From the cell containing the given text, extract its center point as (X, Y) coordinate. 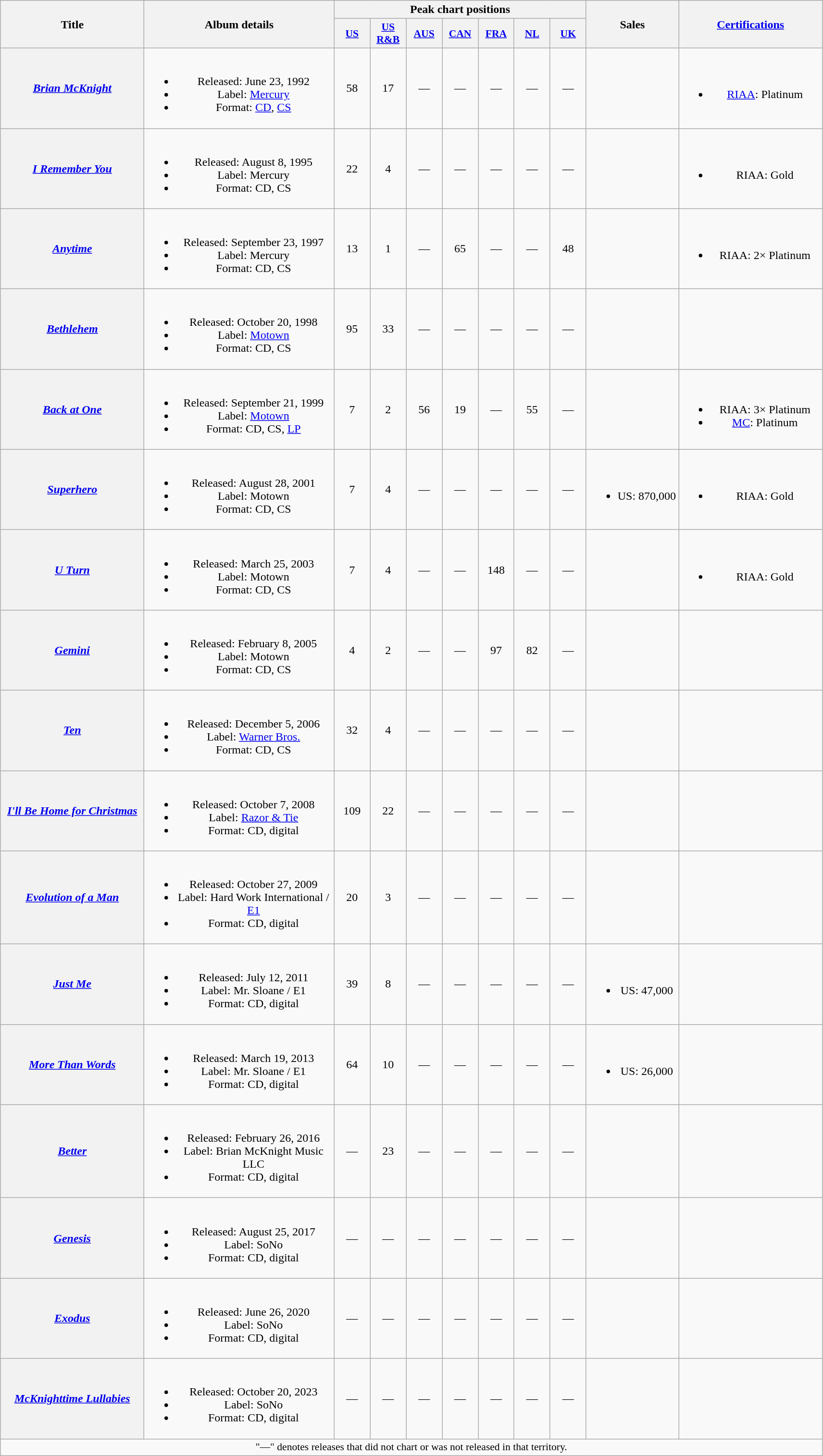
Better (72, 1151)
Superhero (72, 489)
56 (424, 409)
UK (568, 34)
NL (532, 34)
109 (352, 811)
Released: June 26, 2020Label: SoNoFormat: CD, digital (239, 1319)
Released: August 28, 2001Label: MotownFormat: CD, CS (239, 489)
39 (352, 984)
AUS (424, 34)
U Turn (72, 570)
Genesis (72, 1238)
Released: March 19, 2013Label: Mr. Sloane / E1Format: CD, digital (239, 1065)
Released: February 8, 2005Label: MotownFormat: CD, CS (239, 650)
Ten (72, 730)
Album details (239, 24)
19 (461, 409)
Released: February 26, 2016Label: Brian McKnight Music LLCFormat: CD, digital (239, 1151)
Released: December 5, 2006Label: Warner Bros.Format: CD, CS (239, 730)
48 (568, 249)
US: 47,000 (632, 984)
13 (352, 249)
Peak chart positions (460, 10)
1 (388, 249)
CAN (461, 34)
Released: October 20, 2023Label: SoNoFormat: CD, digital (239, 1398)
33 (388, 329)
Released: August 8, 1995Label: MercuryFormat: CD, CS (239, 168)
148 (496, 570)
Released: June 23, 1992Label: MercuryFormat: CD, CS (239, 88)
Released: October 7, 2008Label: Razor & TieFormat: CD, digital (239, 811)
97 (496, 650)
Exodus (72, 1319)
Evolution of a Man (72, 898)
US: 26,000 (632, 1065)
Gemini (72, 650)
64 (352, 1065)
Bethlehem (72, 329)
55 (532, 409)
32 (352, 730)
Back at One (72, 409)
20 (352, 898)
RIAA: Platinum (751, 88)
58 (352, 88)
I'll Be Home for Christmas (72, 811)
65 (461, 249)
I Remember You (72, 168)
82 (532, 650)
17 (388, 88)
US (352, 34)
Released: August 25, 2017Label: SoNoFormat: CD, digital (239, 1238)
US R&B (388, 34)
Released: October 20, 1998Label: MotownFormat: CD, CS (239, 329)
Just Me (72, 984)
Released: September 21, 1999Label: MotownFormat: CD, CS, LP (239, 409)
Anytime (72, 249)
Brian McKnight (72, 88)
RIAA: 2× Platinum (751, 249)
95 (352, 329)
FRA (496, 34)
8 (388, 984)
"—" denotes releases that did not chart or was not released in that territory. (411, 1447)
Released: September 23, 1997Label: MercuryFormat: CD, CS (239, 249)
23 (388, 1151)
RIAA: 3× PlatinumMC: Platinum (751, 409)
US: 870,000 (632, 489)
3 (388, 898)
Title (72, 24)
Sales (632, 24)
Released: March 25, 2003Label: MotownFormat: CD, CS (239, 570)
More Than Words (72, 1065)
Certifications (751, 24)
McKnighttime Lullabies (72, 1398)
10 (388, 1065)
Released: October 27, 2009Label: Hard Work International / E1Format: CD, digital (239, 898)
Released: July 12, 2011Label: Mr. Sloane / E1Format: CD, digital (239, 984)
